Identify which cell holds the provided text, then report its (X, Y) central coordinate. 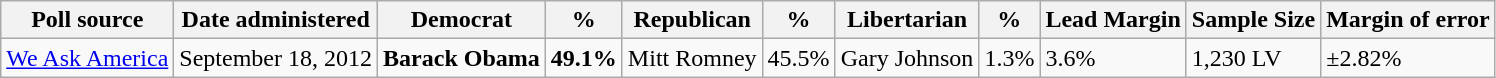
Libertarian (907, 20)
Republican (692, 20)
45.5% (798, 58)
We Ask America (88, 58)
Sample Size (1253, 20)
Mitt Romney (692, 58)
September 18, 2012 (276, 58)
Barack Obama (462, 58)
±2.82% (1408, 58)
Margin of error (1408, 20)
Lead Margin (1113, 20)
49.1% (584, 58)
3.6% (1113, 58)
Democrat (462, 20)
Gary Johnson (907, 58)
Date administered (276, 20)
1,230 LV (1253, 58)
Poll source (88, 20)
1.3% (1010, 58)
